Return (x, y) of the center of cell containing provided text 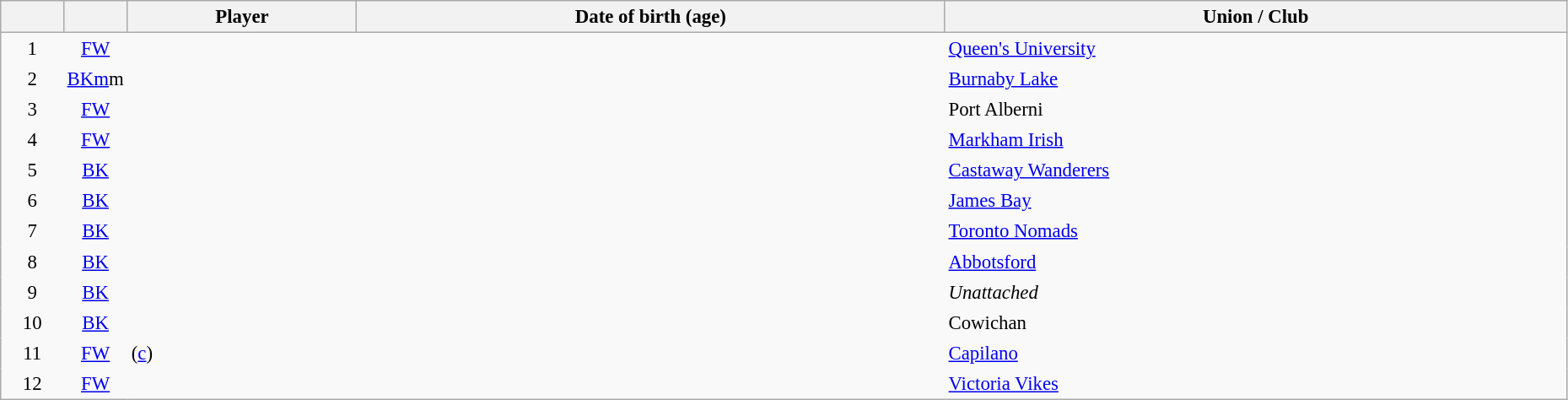
Abbotsford (1255, 262)
Queen's University (1255, 49)
11 (32, 353)
Date of birth (age) (651, 17)
9 (32, 292)
Unattached (1255, 292)
12 (32, 383)
Cowichan (1255, 322)
Port Alberni (1255, 109)
3 (32, 109)
6 (32, 201)
Victoria Vikes (1255, 383)
8 (32, 262)
Union / Club (1255, 17)
10 (32, 322)
Markham Irish (1255, 140)
(c) (242, 353)
Castaway Wanderers (1255, 170)
BKmm (95, 78)
James Bay (1255, 201)
Capilano (1255, 353)
1 (32, 49)
Player (242, 17)
5 (32, 170)
Burnaby Lake (1255, 78)
7 (32, 231)
4 (32, 140)
2 (32, 78)
Toronto Nomads (1255, 231)
